Provide the (X, Y) coordinate of the cell's center where the given text is located.  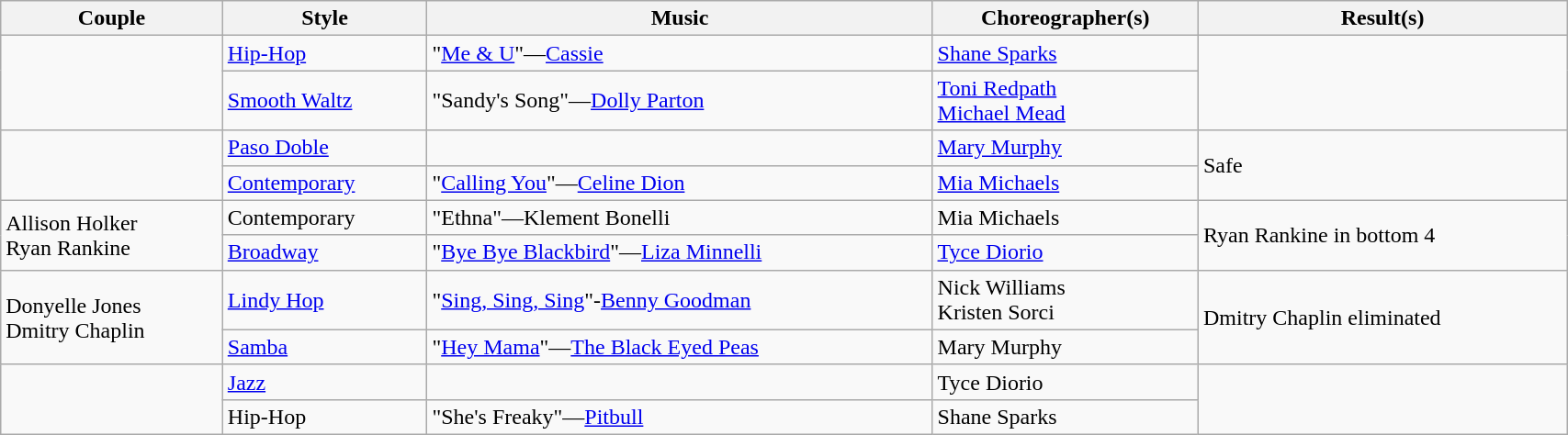
Paso Doble (325, 148)
Music (680, 18)
"Me & U"—Cassie (680, 53)
Samba (325, 347)
Broadway (325, 252)
Result(s) (1382, 18)
"Calling You"—Celine Dion (680, 183)
Toni RedpathMichael Mead (1066, 101)
"Hey Mama"—The Black Eyed Peas (680, 347)
Nick WilliamsKristen Sorci (1066, 299)
Smooth Waltz (325, 101)
Style (325, 18)
Choreographer(s) (1066, 18)
Lindy Hop (325, 299)
Donyelle Jones Dmitry Chaplin (112, 318)
Ryan Rankine in bottom 4 (1382, 235)
Couple (112, 18)
Safe (1382, 165)
Jazz (325, 382)
Allison Holker Ryan Rankine (112, 235)
"Bye Bye Blackbird"—Liza Minnelli (680, 252)
"Ethna"—Klement Bonelli (680, 217)
"Sandy's Song"—Dolly Parton (680, 101)
Dmitry Chaplin eliminated (1382, 318)
"Sing, Sing, Sing"-Benny Goodman (680, 299)
"She's Freaky"—Pitbull (680, 417)
